Extract the [x, y] coordinate from the center of the cell holding the provided text.  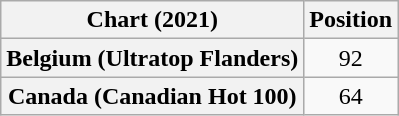
Canada (Canadian Hot 100) [152, 96]
Position [351, 20]
64 [351, 96]
Belgium (Ultratop Flanders) [152, 58]
Chart (2021) [152, 20]
92 [351, 58]
